Return the [X, Y] coordinate for the center point of the cell that contains the specified text.  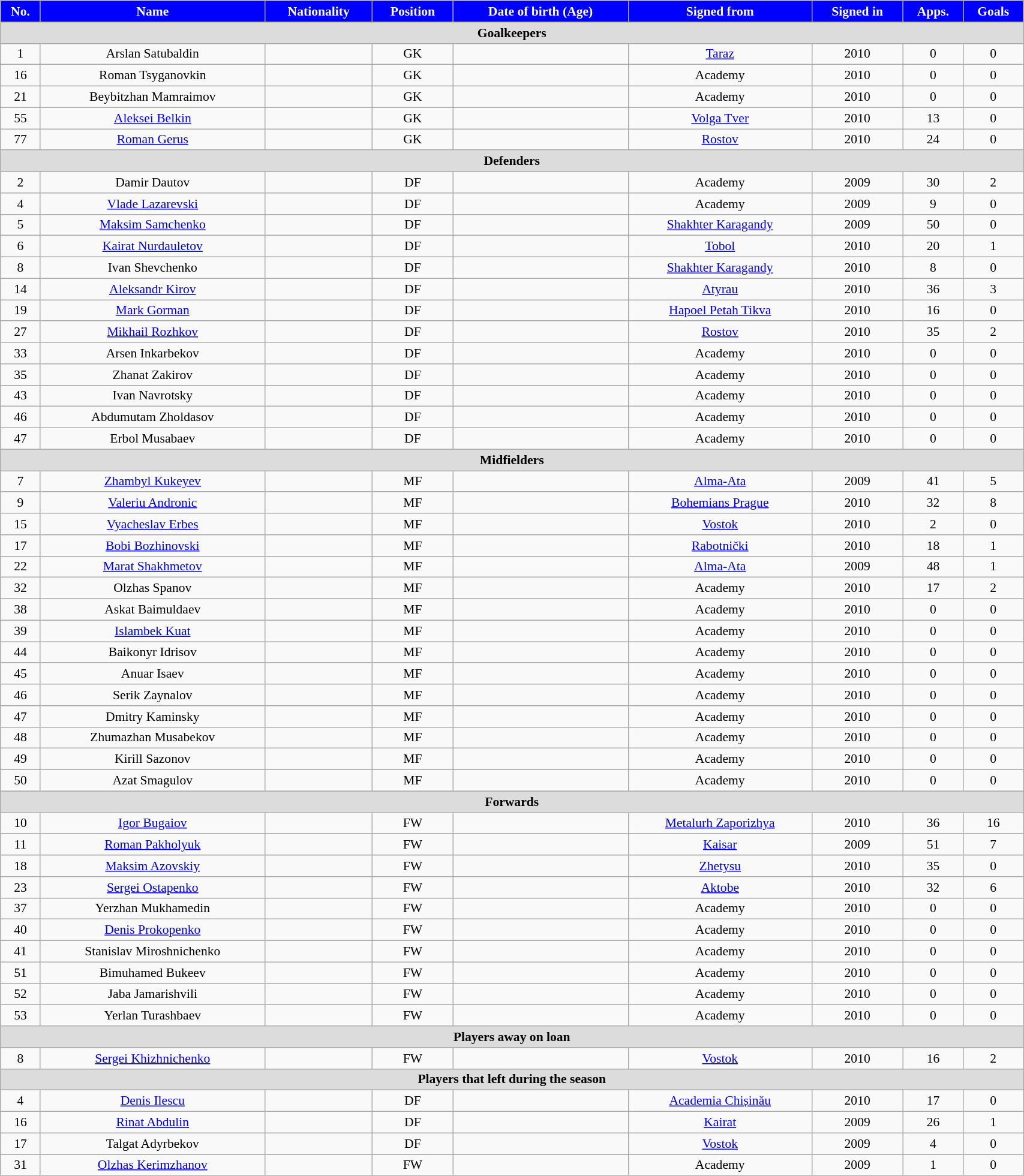
Goals [993, 11]
Jaba Jamarishvili [152, 994]
Kaisar [720, 845]
38 [20, 610]
43 [20, 396]
Askat Baimuldaev [152, 610]
Sergei Khizhnichenko [152, 1058]
30 [933, 182]
14 [20, 289]
Position [413, 11]
Baikonyr Idrisov [152, 652]
Vlade Lazarevski [152, 204]
Name [152, 11]
Rabotnički [720, 546]
40 [20, 930]
Aktobe [720, 888]
Kairat [720, 1123]
Anuar Isaev [152, 674]
Bobi Bozhinovski [152, 546]
No. [20, 11]
Zhetysu [720, 866]
Mikhail Rozhkov [152, 332]
Bimuhamed Bukeev [152, 973]
Denis Prokopenko [152, 930]
Damir Dautov [152, 182]
Olzhas Kerimzhanov [152, 1165]
Goalkeepers [512, 33]
Tobol [720, 246]
Erbol Musabaev [152, 439]
55 [20, 118]
Atyrau [720, 289]
20 [933, 246]
Talgat Adyrbekov [152, 1144]
44 [20, 652]
22 [20, 567]
10 [20, 823]
Zhambyl Kukeyev [152, 482]
Ivan Navrotsky [152, 396]
11 [20, 845]
Marat Shakhmetov [152, 567]
Metalurh Zaporizhya [720, 823]
Abdumutam Zholdasov [152, 417]
Taraz [720, 54]
Azat Smagulov [152, 781]
Kirill Sazonov [152, 759]
Maksim Samchenko [152, 225]
31 [20, 1165]
Volga Tver [720, 118]
Dmitry Kaminsky [152, 717]
Apps. [933, 11]
Aleksandr Kirov [152, 289]
27 [20, 332]
24 [933, 140]
Yerlan Turashbaev [152, 1016]
Rinat Abdulin [152, 1123]
Denis Ilescu [152, 1101]
Valeriu Andronic [152, 503]
Yerzhan Mukhamedin [152, 909]
37 [20, 909]
Zhanat Zakirov [152, 375]
Stanislav Miroshnichenko [152, 952]
Roman Tsyganovkin [152, 76]
Players that left during the season [512, 1079]
Zhumazhan Musabekov [152, 738]
15 [20, 524]
Academia Chișinău [720, 1101]
53 [20, 1016]
Date of birth (Age) [541, 11]
Arslan Satubaldin [152, 54]
Serik Zaynalov [152, 695]
Kairat Nurdauletov [152, 246]
Roman Gerus [152, 140]
Aleksei Belkin [152, 118]
Bohemians Prague [720, 503]
Ivan Shevchenko [152, 268]
26 [933, 1123]
Olzhas Spanov [152, 588]
Beybitzhan Mamraimov [152, 97]
Nationality [319, 11]
Igor Bugaiov [152, 823]
Arsen Inkarbekov [152, 353]
Players away on loan [512, 1037]
21 [20, 97]
Sergei Ostapenko [152, 888]
45 [20, 674]
3 [993, 289]
77 [20, 140]
Forwards [512, 802]
13 [933, 118]
Maksim Azovskiy [152, 866]
Hapoel Petah Tikva [720, 311]
52 [20, 994]
Signed from [720, 11]
Roman Pakholyuk [152, 845]
Islambek Kuat [152, 631]
Defenders [512, 161]
39 [20, 631]
Mark Gorman [152, 311]
Midfielders [512, 460]
19 [20, 311]
Signed in [857, 11]
23 [20, 888]
Vyacheslav Erbes [152, 524]
49 [20, 759]
33 [20, 353]
